Identify which cell holds the provided text, then report its (X, Y) central coordinate. 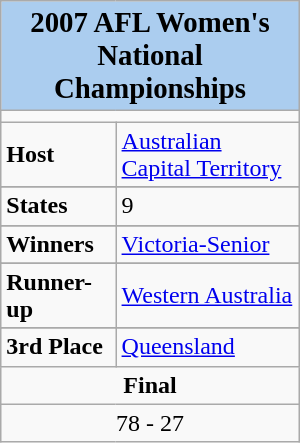
Winners (58, 244)
9 (208, 206)
Final (150, 385)
Victoria-Senior (208, 244)
78 - 27 (150, 423)
Runner-up (58, 296)
States (58, 206)
Host (58, 154)
Australian Capital Territory (208, 154)
2007 AFL Women's National Championships (150, 56)
3rd Place (58, 347)
Queensland (208, 347)
Western Australia (208, 296)
